Capture the cell that displays the provided text and extract its (x, y) central coordinate. 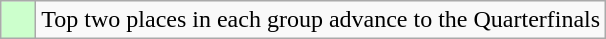
Top two places in each group advance to the Quarterfinals (321, 20)
